Scan for the cell matching the given text and deliver its (x, y) coordinate at center. 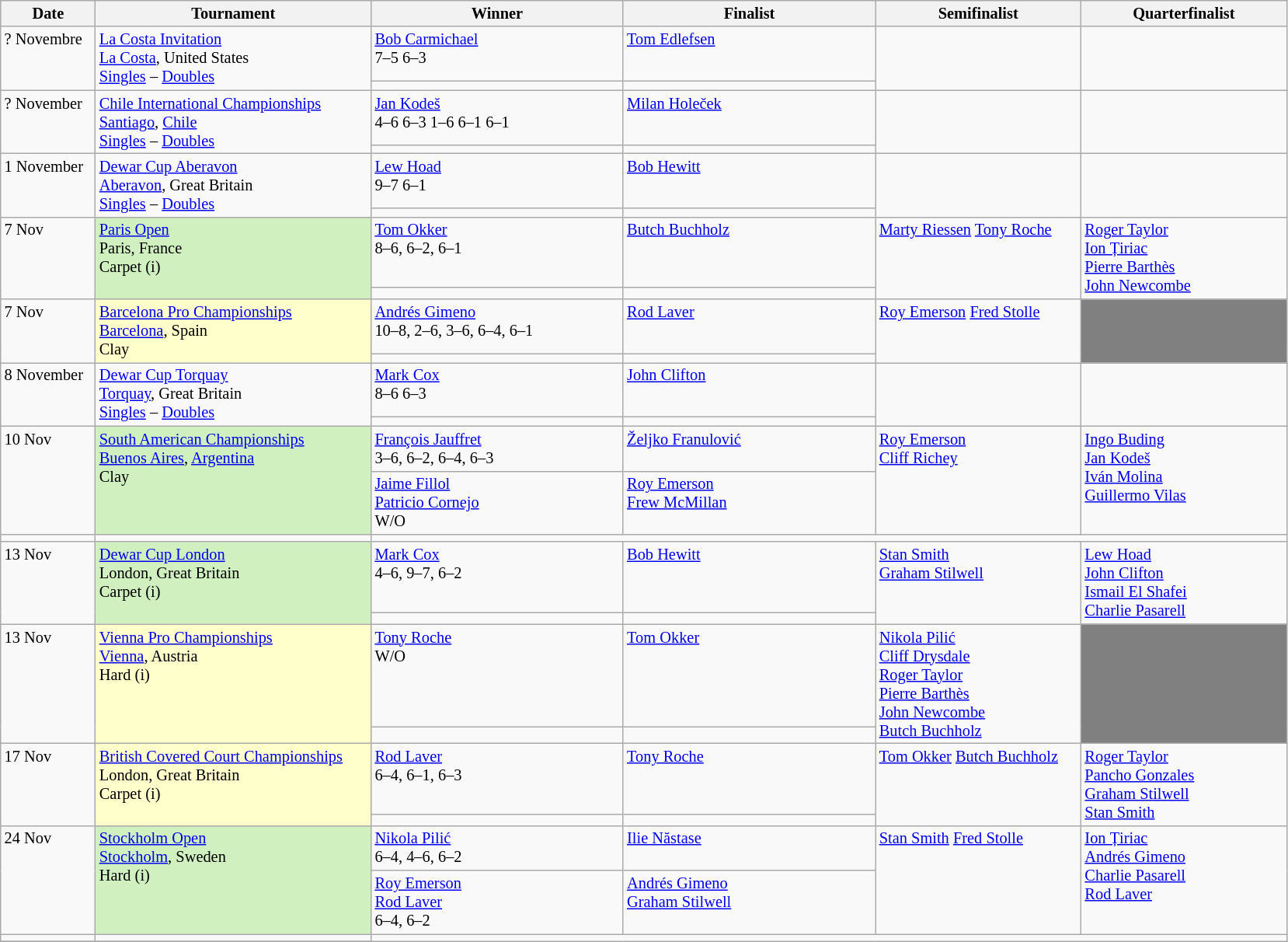
La Costa Invitation La Costa, United StatesSingles – Doubles (233, 58)
Rod Laver6–4, 6–1, 6–3 (497, 778)
Ingo Buding Jan Kodeš Iván Molina Guillermo Vilas (1184, 480)
François Jauffret3–6, 6–2, 6–4, 6–3 (497, 448)
John Clifton (749, 389)
Tom Okker8–6, 6–2, 6–1 (497, 252)
Tom Okker Butch Buchholz (979, 784)
24 Nov (48, 880)
Roger Taylor Ion Țiriac Pierre Barthès John Newcombe (1184, 258)
Ion Țiriac Andrés Gimeno Charlie Pasarell Rod Laver (1184, 880)
Željko Franulović (749, 448)
? November (48, 122)
Date (48, 13)
Mark Cox4–6, 9–7, 6–2 (497, 577)
Jaime Fillol Patricio CornejoW/O (497, 503)
? Novembre (48, 58)
Roy Emerson Frew McMillan (749, 503)
Nikola Pilić6–4, 4–6, 6–2 (497, 848)
1 November (48, 185)
Winner (497, 13)
Rod Laver (749, 326)
Quarterfinalist (1184, 13)
Bob Carmichael7–5 6–3 (497, 54)
Finalist (749, 13)
17 Nov (48, 784)
Roger Taylor Pancho Gonzales Graham Stilwell Stan Smith (1184, 784)
Butch Buchholz (749, 252)
South American Championships Buenos Aires, ArgentinaClay (233, 480)
Marty Riessen Tony Roche (979, 258)
10 Nov (48, 480)
Semifinalist (979, 13)
Andrés Gimeno10–8, 2–6, 3–6, 6–4, 6–1 (497, 326)
Stan Smith Graham Stilwell (979, 583)
Dewar Cup AberavonAberavon, Great BritainSingles – Doubles (233, 185)
Paris Open Paris, France Carpet (i) (233, 258)
Milan Holeček (749, 117)
Lew Hoad John Clifton Ismail El Shafei Charlie Pasarell (1184, 583)
Ilie Năstase (749, 848)
Dewar Cup TorquayTorquay, Great BritainSingles – Doubles (233, 394)
British Covered Court ChampionshipsLondon, Great BritainCarpet (i) (233, 784)
Vienna Pro Championships Vienna, Austria Hard (i) (233, 684)
Barcelona Pro Championships Barcelona, Spain Clay (233, 331)
Nikola Pilić Cliff Drysdale Roger Taylor Pierre Barthès John Newcombe Butch Buchholz (979, 684)
8 November (48, 394)
Tony RocheW/O (497, 675)
Stan Smith Fred Stolle (979, 880)
Roy Emerson Fred Stolle (979, 331)
Mark Cox8–6 6–3 (497, 389)
Andrés Gimeno Graham Stilwell (749, 902)
Lew Hoad9–7 6–1 (497, 180)
Roy Emerson Rod Laver6–4, 6–2 (497, 902)
Tom Okker (749, 675)
Jan Kodeš4–6 6–3 1–6 6–1 6–1 (497, 117)
Tournament (233, 13)
Chile International ChampionshipsSantiago, ChileSingles – Doubles (233, 122)
Roy Emerson Cliff Richey (979, 480)
Tom Edlefsen (749, 54)
Tony Roche (749, 778)
Dewar Cup LondonLondon, Great BritainCarpet (i) (233, 583)
Stockholm OpenStockholm, Sweden Hard (i) (233, 880)
